Identify which cell holds the provided text, then report its [X, Y] central coordinate. 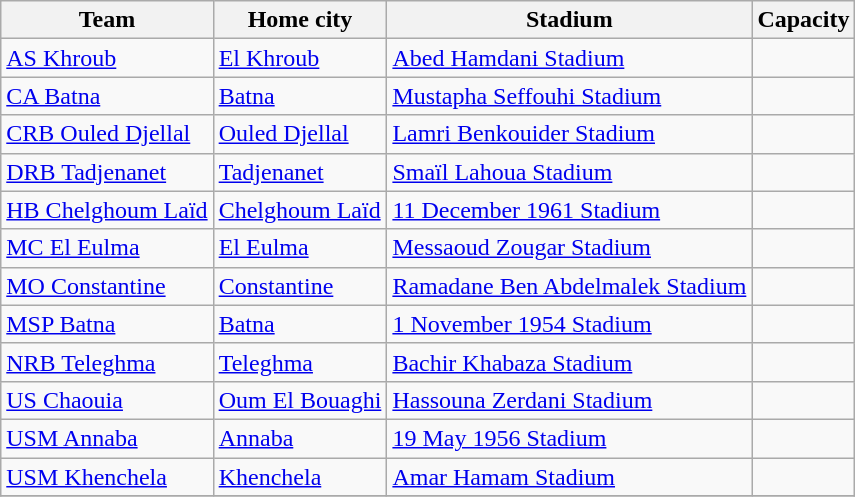
Lamri Benkouider Stadium [570, 134]
Messaoud Zougar Stadium [570, 248]
Amar Hamam Stadium [570, 477]
El Khroub [300, 58]
Home city [300, 20]
Ramadane Ben Abdelmalek Stadium [570, 286]
MC El Eulma [107, 248]
Smaïl Lahoua Stadium [570, 172]
Bachir Khabaza Stadium [570, 362]
Team [107, 20]
Teleghma [300, 362]
Chelghoum Laïd [300, 210]
Tadjenanet [300, 172]
USM Khenchela [107, 477]
El Eulma [300, 248]
AS Khroub [107, 58]
Hassouna Zerdani Stadium [570, 400]
Ouled Djellal [300, 134]
Stadium [570, 20]
CRB Ouled Djellal [107, 134]
US Chaouia [107, 400]
Khenchela [300, 477]
19 May 1956 Stadium [570, 438]
Capacity [804, 20]
USM Annaba [107, 438]
CA Batna [107, 96]
Abed Hamdani Stadium [570, 58]
1 November 1954 Stadium [570, 324]
HB Chelghoum Laïd [107, 210]
DRB Tadjenanet [107, 172]
Constantine [300, 286]
NRB Teleghma [107, 362]
11 December 1961 Stadium [570, 210]
Oum El Bouaghi [300, 400]
Mustapha Seffouhi Stadium [570, 96]
MO Constantine [107, 286]
Annaba [300, 438]
MSP Batna [107, 324]
